For the text-containing cell, return its midpoint in (X, Y) coordinate format. 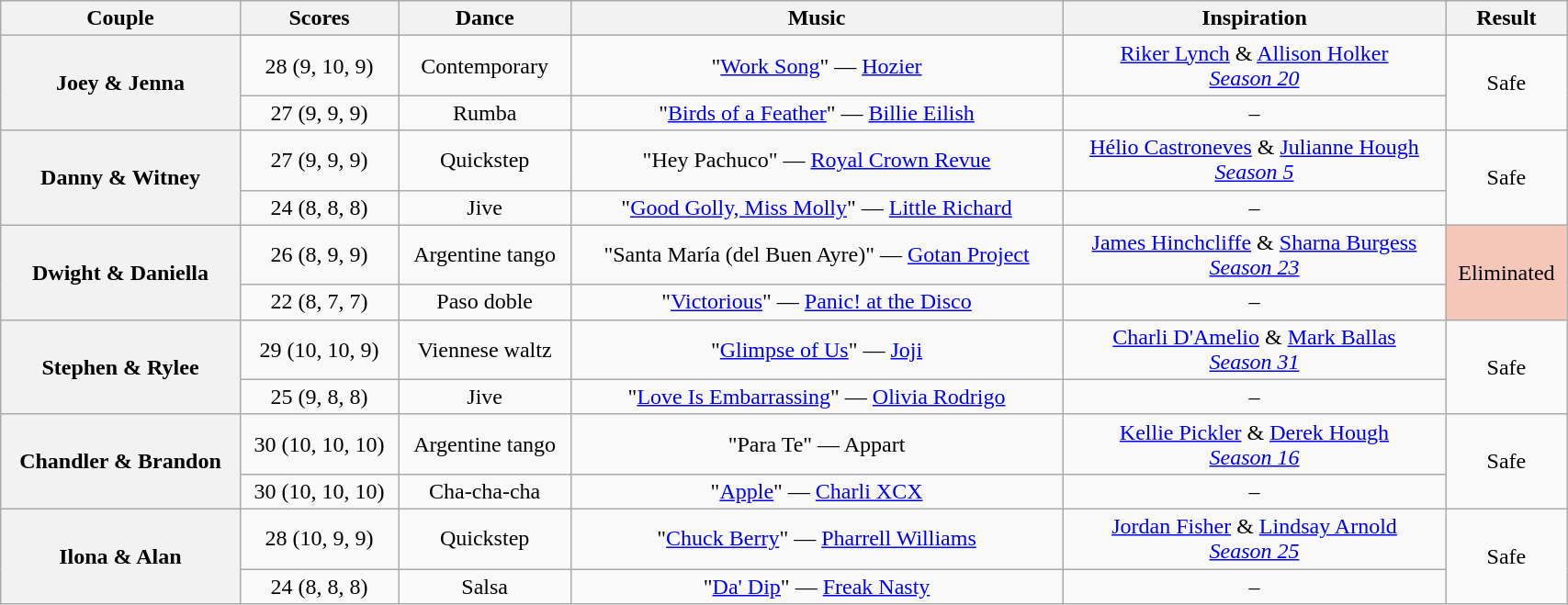
25 (9, 8, 8) (320, 397)
"Victorious" — Panic! at the Disco (817, 302)
"Glimpse of Us" — Joji (817, 349)
22 (8, 7, 7) (320, 302)
Rumba (485, 113)
Eliminated (1506, 272)
"Work Song" — Hozier (817, 66)
28 (10, 9, 9) (320, 538)
Dance (485, 18)
Danny & Witney (120, 178)
"Santa María (del Buen Ayre)" — Gotan Project (817, 255)
Ilona & Alan (120, 556)
Dwight & Daniella (120, 272)
Charli D'Amelio & Mark BallasSeason 31 (1255, 349)
Inspiration (1255, 18)
Contemporary (485, 66)
Cha-cha-cha (485, 491)
"Da' Dip" — Freak Nasty (817, 587)
26 (8, 9, 9) (320, 255)
"Good Golly, Miss Molly" — Little Richard (817, 207)
Kellie Pickler & Derek HoughSeason 16 (1255, 444)
"Apple" — Charli XCX (817, 491)
"Birds of a Feather" — Billie Eilish (817, 113)
Hélio Castroneves & Julianne HoughSeason 5 (1255, 160)
29 (10, 10, 9) (320, 349)
Paso doble (485, 302)
Viennese waltz (485, 349)
Scores (320, 18)
28 (9, 10, 9) (320, 66)
Result (1506, 18)
James Hinchcliffe & Sharna BurgessSeason 23 (1255, 255)
Stephen & Rylee (120, 367)
Riker Lynch & Allison HolkerSeason 20 (1255, 66)
"Para Te" — Appart (817, 444)
Jordan Fisher & Lindsay ArnoldSeason 25 (1255, 538)
Music (817, 18)
Salsa (485, 587)
Couple (120, 18)
Joey & Jenna (120, 83)
Chandler & Brandon (120, 461)
"Hey Pachuco" — Royal Crown Revue (817, 160)
"Chuck Berry" — Pharrell Williams (817, 538)
"Love Is Embarrassing" — Olivia Rodrigo (817, 397)
